Extract the [x, y] coordinate from the center of the cell holding the provided text.  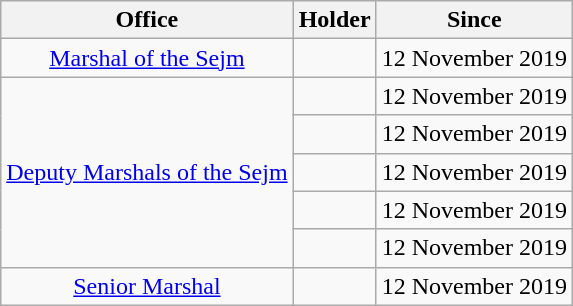
Office [147, 20]
Senior Marshal [147, 286]
Marshal of the Sejm [147, 58]
Deputy Marshals of the Sejm [147, 172]
Since [474, 20]
Holder [334, 20]
